From the cell containing the given text, extract its center point as [x, y] coordinate. 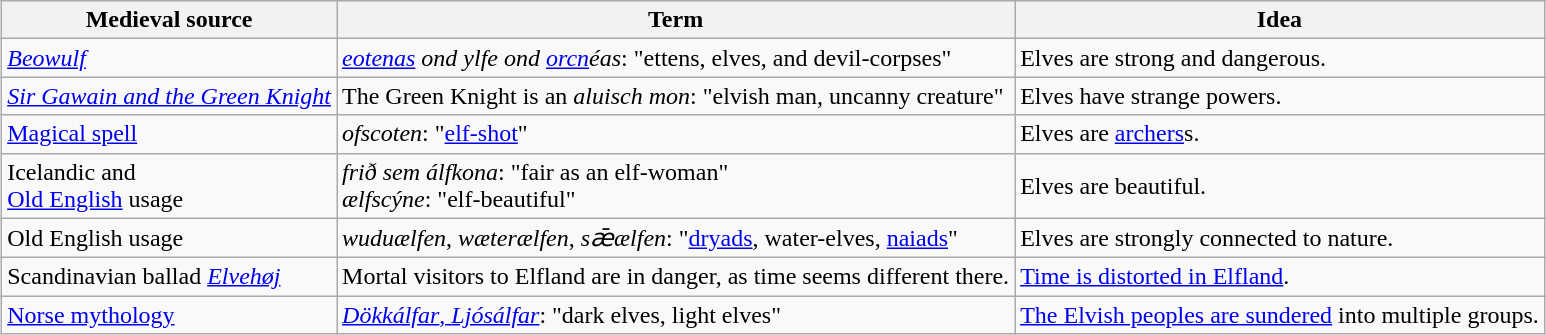
Sir Gawain and the Green Knight [170, 96]
Scandinavian ballad Elvehøj [170, 277]
eotenas ond ylfe ond orcnéas: "ettens, elves, and devil-corpses" [676, 58]
Elves are strongly connected to nature. [1280, 238]
Elves are strong and dangerous. [1280, 58]
Dökkálfar, Ljósálfar: "dark elves, light elves" [676, 315]
The Green Knight is an aluisch mon: "elvish man, uncanny creature" [676, 96]
Icelandic andOld English usage [170, 186]
The Elvish peoples are sundered into multiple groups. [1280, 315]
Elves are beautiful. [1280, 186]
Term [676, 20]
Time is distorted in Elfland. [1280, 277]
Idea [1280, 20]
wuduælfen, wæterælfen, sǣælfen: "dryads, water-elves, naiads" [676, 238]
Elves have strange powers. [1280, 96]
Old English usage [170, 238]
frið sem álfkona: "fair as an elf-woman"ælfscýne: "elf-beautiful" [676, 186]
Medieval source [170, 20]
Elves are archerss. [1280, 134]
ofscoten: "elf-shot" [676, 134]
Norse mythology [170, 315]
Magical spell [170, 134]
Mortal visitors to Elfland are in danger, as time seems different there. [676, 277]
Beowulf [170, 58]
